Provide the [X, Y] coordinate of the cell's center where the given text is located.  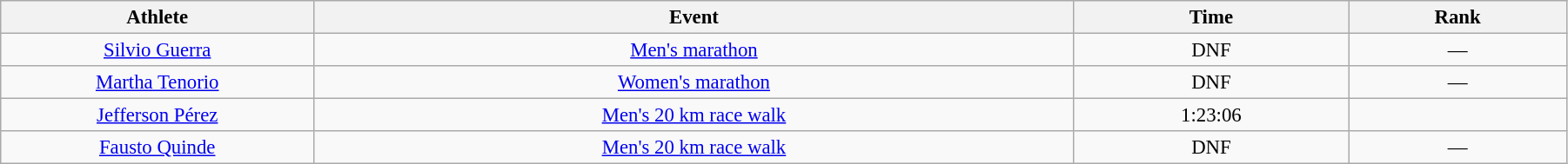
Fausto Quinde [157, 148]
Time [1211, 17]
Rank [1458, 17]
Jefferson Pérez [157, 115]
1:23:06 [1211, 115]
Martha Tenorio [157, 82]
Event [694, 17]
Women's marathon [694, 82]
Silvio Guerra [157, 50]
Athlete [157, 17]
Men's marathon [694, 50]
